Extract the [X, Y] coordinate from the center of the cell holding the provided text.  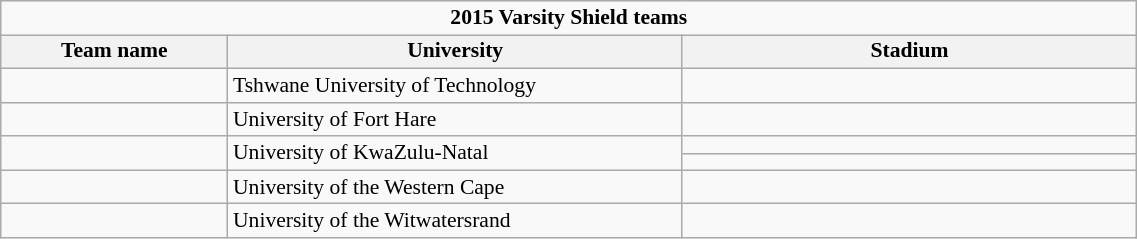
University of KwaZulu-Natal [455, 154]
University of Fort Hare [455, 120]
2015 Varsity Shield teams [569, 18]
Team name [114, 52]
Stadium [909, 52]
University of the Witwatersrand [455, 221]
University of the Western Cape [455, 187]
Tshwane University of Technology [455, 86]
University [455, 52]
